Find where the given text appears and provide that cell's center as [x, y] coordinate. 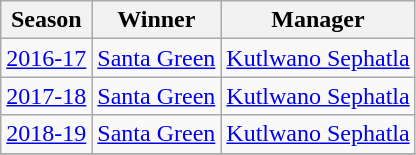
Season [46, 20]
2017-18 [46, 96]
2018-19 [46, 134]
2016-17 [46, 58]
Winner [156, 20]
Manager [318, 20]
